Output the [x, y] coordinate of the center of the cell containing the given text.  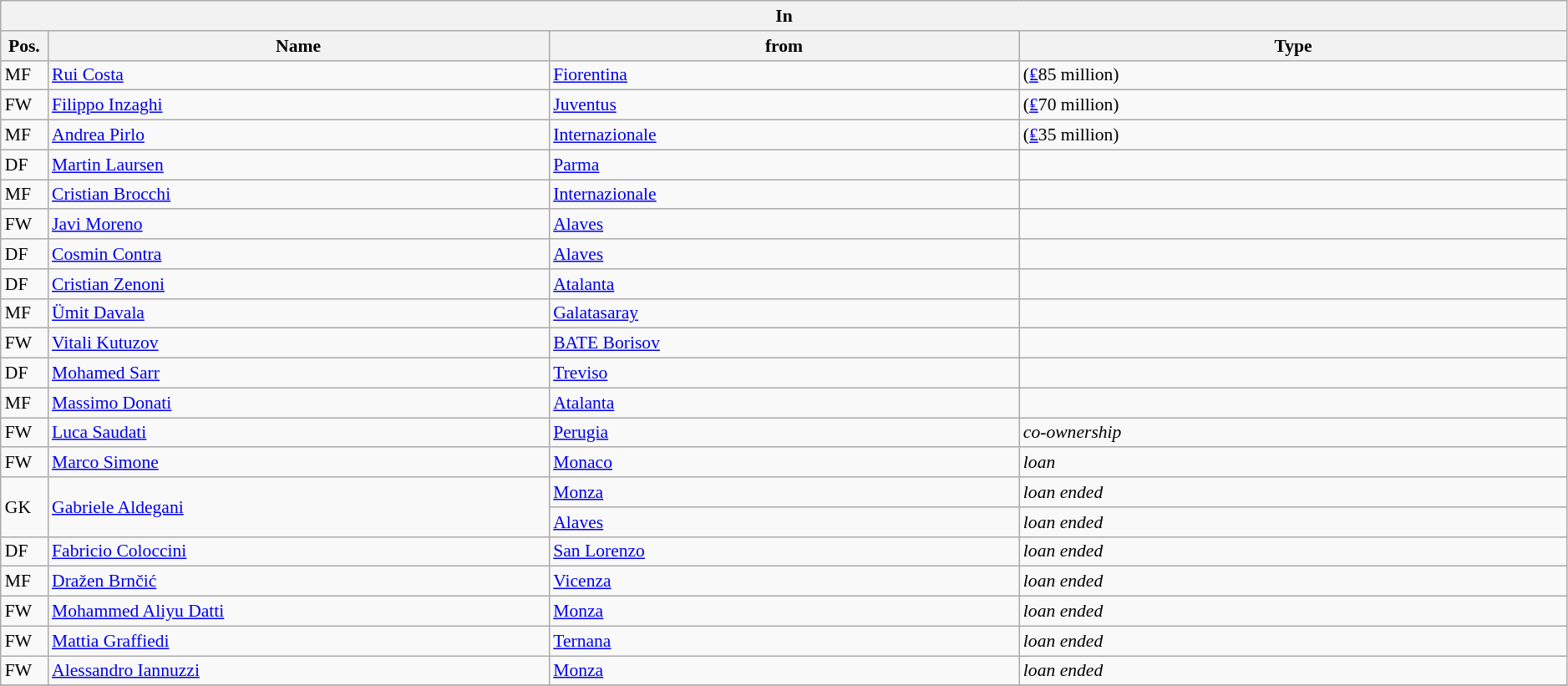
Perugia [784, 433]
Juventus [784, 105]
Mattia Graffiedi [298, 641]
Vitali Kutuzov [298, 343]
Parma [784, 165]
Marco Simone [298, 463]
Dražen Brnčić [298, 582]
(₤70 million) [1293, 105]
Cosmin Contra [298, 254]
Ümit Davala [298, 313]
Ternana [784, 641]
Javi Moreno [298, 225]
Andrea Pirlo [298, 135]
(₤35 million) [1293, 135]
Mohammed Aliyu Datti [298, 612]
Type [1293, 46]
co-ownership [1293, 433]
Galatasaray [784, 313]
In [784, 16]
from [784, 46]
Cristian Zenoni [298, 284]
loan [1293, 463]
Vicenza [784, 582]
Martin Laursen [298, 165]
Luca Saudati [298, 433]
Fiorentina [784, 75]
Massimo Donati [298, 403]
Alessandro Iannuzzi [298, 671]
Pos. [24, 46]
BATE Borisov [784, 343]
Treviso [784, 373]
Fabricio Coloccini [298, 551]
San Lorenzo [784, 551]
Gabriele Aldegani [298, 506]
Monaco [784, 463]
GK [24, 506]
Rui Costa [298, 75]
Filippo Inzaghi [298, 105]
Cristian Brocchi [298, 195]
Mohamed Sarr [298, 373]
(₤85 million) [1293, 75]
Name [298, 46]
